Locate the cell with the specified text and output its (x, y) center coordinate. 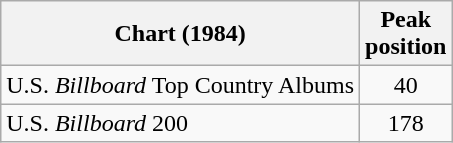
178 (406, 123)
U.S. Billboard Top Country Albums (180, 85)
Peakposition (406, 34)
U.S. Billboard 200 (180, 123)
Chart (1984) (180, 34)
40 (406, 85)
